Determine the [x, y] coordinate at the center of the cell enclosing the given text.  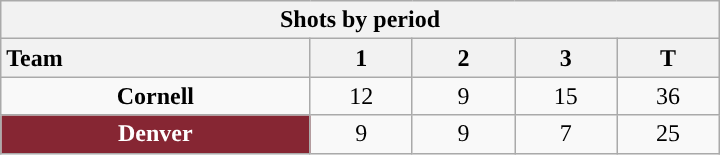
7 [566, 134]
3 [566, 58]
T [668, 58]
25 [668, 134]
36 [668, 96]
12 [361, 96]
15 [566, 96]
Shots by period [360, 20]
1 [361, 58]
Team [156, 58]
2 [463, 58]
Cornell [156, 96]
Denver [156, 134]
